For the text-containing cell, return its midpoint in [X, Y] coordinate format. 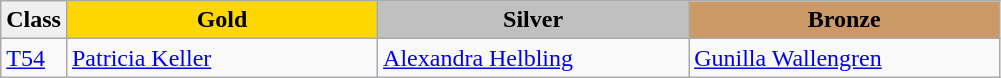
Gold [222, 20]
Gunilla Wallengren [844, 58]
Class [34, 20]
Patricia Keller [222, 58]
Alexandra Helbling [534, 58]
Silver [534, 20]
Bronze [844, 20]
T54 [34, 58]
